Identify which cell holds the provided text, then report its (X, Y) central coordinate. 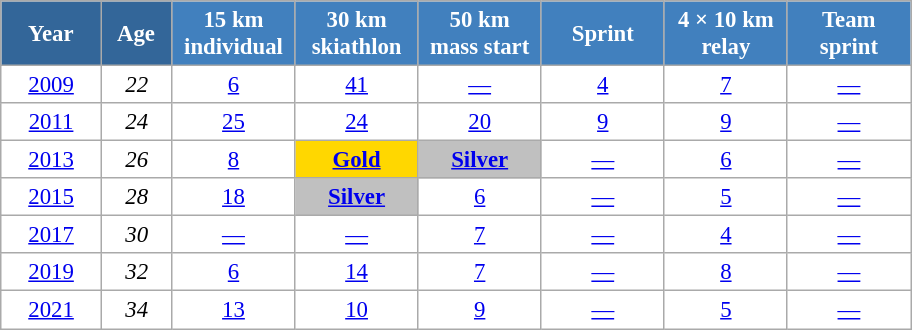
4 × 10 km relay (726, 34)
2019 (52, 273)
25 (234, 122)
2021 (52, 310)
2011 (52, 122)
2015 (52, 197)
Sprint (602, 34)
30 km skiathlon (356, 34)
26 (136, 160)
2009 (52, 85)
10 (356, 310)
Team sprint (848, 34)
50 km mass start (480, 34)
28 (136, 197)
18 (234, 197)
2013 (52, 160)
34 (136, 310)
41 (356, 85)
15 km individual (234, 34)
20 (480, 122)
Gold (356, 160)
2017 (52, 235)
14 (356, 273)
Year (52, 34)
30 (136, 235)
13 (234, 310)
Age (136, 34)
32 (136, 273)
22 (136, 85)
